Search for the cell housing the specified text and yield its (X, Y) center coordinate. 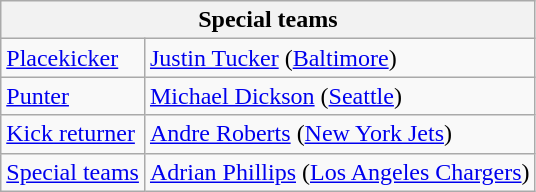
Andre Roberts (New York Jets) (340, 134)
Kick returner (73, 134)
Justin Tucker (Baltimore) (340, 58)
Adrian Phillips (Los Angeles Chargers) (340, 172)
Michael Dickson (Seattle) (340, 96)
Punter (73, 96)
Placekicker (73, 58)
